Extract the (X, Y) coordinate from the center of the cell holding the provided text.  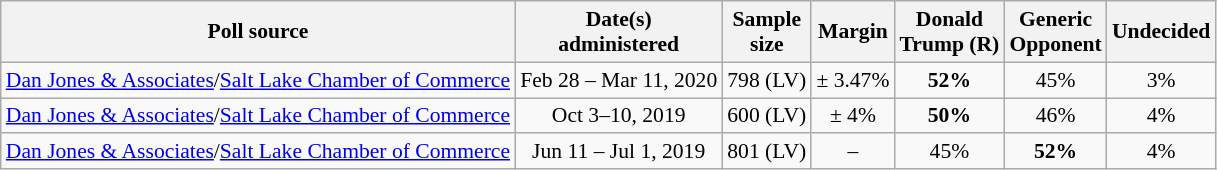
Margin (852, 32)
46% (1056, 116)
Poll source (258, 32)
± 4% (852, 116)
± 3.47% (852, 80)
DonaldTrump (R) (949, 32)
3% (1161, 80)
50% (949, 116)
Jun 11 – Jul 1, 2019 (618, 152)
801 (LV) (766, 152)
Samplesize (766, 32)
– (852, 152)
Undecided (1161, 32)
798 (LV) (766, 80)
600 (LV) (766, 116)
Oct 3–10, 2019 (618, 116)
Feb 28 – Mar 11, 2020 (618, 80)
Date(s)administered (618, 32)
GenericOpponent (1056, 32)
